Return [x, y] of the center of cell containing provided text 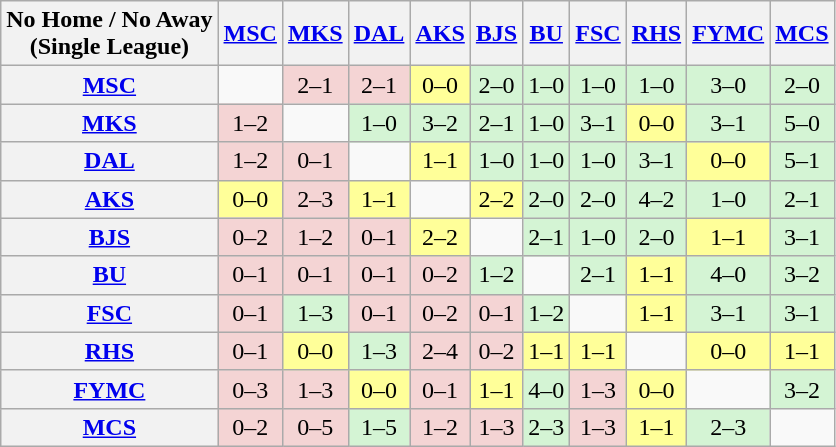
2–4 [440, 351]
0–3 [250, 389]
0–5 [315, 427]
4–2 [656, 199]
5–0 [802, 123]
1–5 [379, 427]
5–1 [802, 161]
No Home / No Away (Single League) [110, 34]
3–0 [728, 85]
